Extract the [x, y] coordinate from the center of the cell holding the provided text.  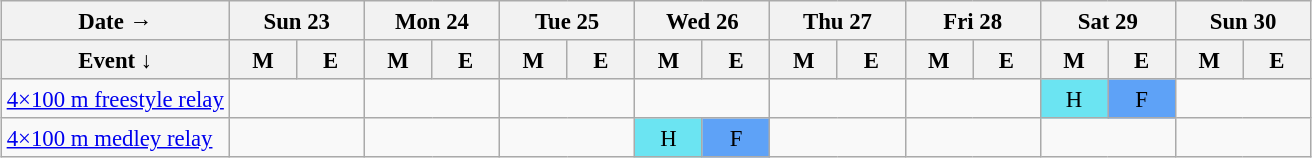
4×100 m medley relay [115, 138]
Event ↓ [115, 60]
Date → [115, 20]
Sun 23 [296, 20]
Sun 30 [1242, 20]
Thu 27 [838, 20]
Mon 24 [432, 20]
Sat 29 [1108, 20]
Fri 28 [972, 20]
Tue 25 [568, 20]
Wed 26 [702, 20]
4×100 m freestyle relay [115, 98]
